Determine the (X, Y) coordinate at the center of the cell enclosing the given text.  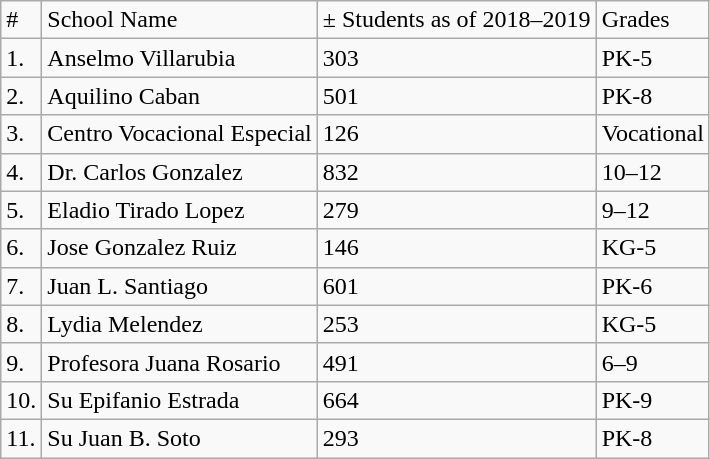
10–12 (652, 172)
7. (22, 286)
School Name (180, 20)
Anselmo Villarubia (180, 58)
Profesora Juana Rosario (180, 362)
303 (456, 58)
279 (456, 210)
9–12 (652, 210)
3. (22, 134)
1. (22, 58)
Su Epifanio Estrada (180, 400)
Juan L. Santiago (180, 286)
Lydia Melendez (180, 324)
664 (456, 400)
601 (456, 286)
293 (456, 438)
501 (456, 96)
Centro Vocacional Especial (180, 134)
± Students as of 2018–2019 (456, 20)
Jose Gonzalez Ruiz (180, 248)
146 (456, 248)
PK-6 (652, 286)
6. (22, 248)
9. (22, 362)
PK-5 (652, 58)
253 (456, 324)
8. (22, 324)
# (22, 20)
832 (456, 172)
2. (22, 96)
Eladio Tirado Lopez (180, 210)
5. (22, 210)
4. (22, 172)
Vocational (652, 134)
491 (456, 362)
Aquilino Caban (180, 96)
Grades (652, 20)
PK-9 (652, 400)
Dr. Carlos Gonzalez (180, 172)
11. (22, 438)
10. (22, 400)
6–9 (652, 362)
Su Juan B. Soto (180, 438)
126 (456, 134)
